Pinpoint the cell where the given text exists, returning its (X, Y) midpoint coordinate. 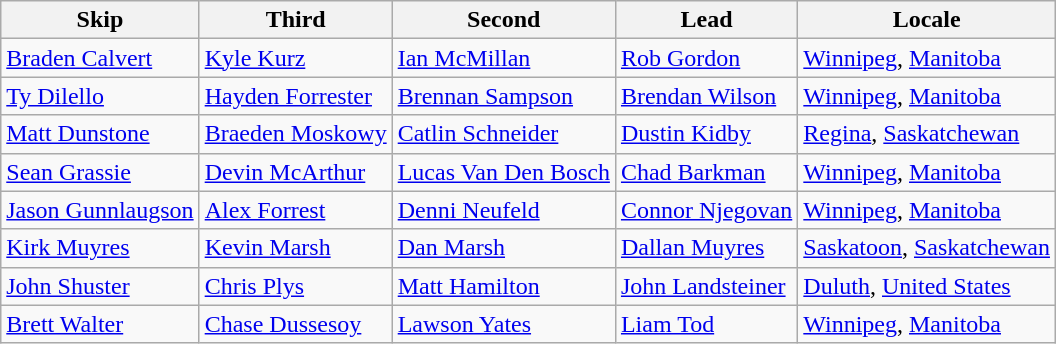
Braeden Moskowy (296, 134)
Dallan Muyres (706, 248)
Brendan Wilson (706, 96)
Catlin Schneider (504, 134)
Chad Barkman (706, 172)
Denni Neufeld (504, 210)
Lawson Yates (504, 324)
Dan Marsh (504, 248)
Sean Grassie (100, 172)
Duluth, United States (927, 286)
Rob Gordon (706, 58)
Connor Njegovan (706, 210)
Kyle Kurz (296, 58)
Dustin Kidby (706, 134)
Liam Tod (706, 324)
Devin McArthur (296, 172)
Braden Calvert (100, 58)
Lead (706, 20)
Hayden Forrester (296, 96)
Skip (100, 20)
Ian McMillan (504, 58)
Brett Walter (100, 324)
Kirk Muyres (100, 248)
Brennan Sampson (504, 96)
Matt Dunstone (100, 134)
Chase Dussesoy (296, 324)
Jason Gunnlaugson (100, 210)
John Landsteiner (706, 286)
Ty Dilello (100, 96)
Locale (927, 20)
John Shuster (100, 286)
Matt Hamilton (504, 286)
Saskatoon, Saskatchewan (927, 248)
Lucas Van Den Bosch (504, 172)
Regina, Saskatchewan (927, 134)
Third (296, 20)
Alex Forrest (296, 210)
Second (504, 20)
Kevin Marsh (296, 248)
Chris Plys (296, 286)
